Provide the (x, y) coordinate of the cell's center where the given text is located.  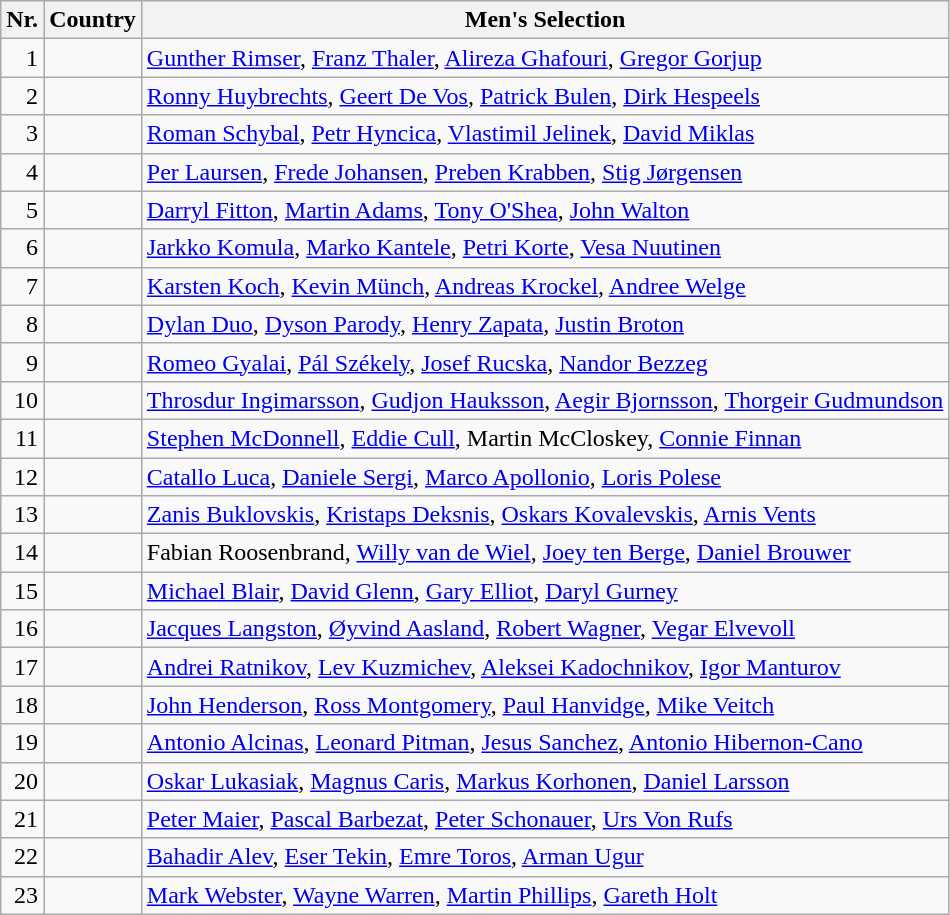
21 (22, 819)
Per Laursen, Frede Johansen, Preben Krabben, Stig Jørgensen (545, 172)
11 (22, 438)
10 (22, 400)
Karsten Koch, Kevin Münch, Andreas Krockel, Andree Welge (545, 286)
Andrei Ratnikov, Lev Kuzmichev, Aleksei Kadochnikov, Igor Manturov (545, 667)
5 (22, 210)
Antonio Alcinas, Leonard Pitman, Jesus Sanchez, Antonio Hibernon-Cano (545, 743)
15 (22, 591)
Gunther Rimser, Franz Thaler, Alireza Ghafouri, Gregor Gorjup (545, 58)
Dylan Duo, Dyson Parody, Henry Zapata, Justin Broton (545, 324)
Romeo Gyalai, Pál Székely, Josef Rucska, Nandor Bezzeg (545, 362)
7 (22, 286)
Darryl Fitton, Martin Adams, Tony O'Shea, John Walton (545, 210)
16 (22, 629)
13 (22, 515)
14 (22, 553)
19 (22, 743)
Country (93, 20)
Jarkko Komula, Marko Kantele, Petri Korte, Vesa Nuutinen (545, 248)
22 (22, 857)
20 (22, 781)
Fabian Roosenbrand, Willy van de Wiel, Joey ten Berge, Daniel Brouwer (545, 553)
2 (22, 96)
Mark Webster, Wayne Warren, Martin Phillips, Gareth Holt (545, 895)
Jacques Langston, Øyvind Aasland, Robert Wagner, Vegar Elvevoll (545, 629)
8 (22, 324)
17 (22, 667)
Bahadir Alev, Eser Tekin, Emre Toros, Arman Ugur (545, 857)
Zanis Buklovskis, Kristaps Deksnis, Oskars Kovalevskis, Arnis Vents (545, 515)
Catallo Luca, Daniele Sergi, Marco Apollonio, Loris Polese (545, 477)
John Henderson, Ross Montgomery, Paul Hanvidge, Mike Veitch (545, 705)
23 (22, 895)
Oskar Lukasiak, Magnus Caris, Markus Korhonen, Daniel Larsson (545, 781)
Stephen McDonnell, Eddie Cull, Martin McCloskey, Connie Finnan (545, 438)
9 (22, 362)
Ronny Huybrechts, Geert De Vos, Patrick Bulen, Dirk Hespeels (545, 96)
Throsdur Ingimarsson, Gudjon Hauksson, Aegir Bjornsson, Thorgeir Gudmundson (545, 400)
1 (22, 58)
Men's Selection (545, 20)
18 (22, 705)
Nr. (22, 20)
Peter Maier, Pascal Barbezat, Peter Schonauer, Urs Von Rufs (545, 819)
Roman Schybal, Petr Hyncica, Vlastimil Jelinek, David Miklas (545, 134)
3 (22, 134)
Michael Blair, David Glenn, Gary Elliot, Daryl Gurney (545, 591)
12 (22, 477)
6 (22, 248)
4 (22, 172)
